Detect which cell encompasses the target text, then output its [X, Y] center coordinate. 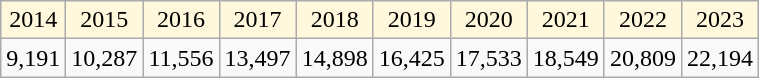
10,287 [104, 58]
2016 [181, 20]
2014 [34, 20]
2021 [566, 20]
16,425 [412, 58]
18,549 [566, 58]
2015 [104, 20]
2018 [334, 20]
9,191 [34, 58]
14,898 [334, 58]
13,497 [258, 58]
17,533 [488, 58]
2017 [258, 20]
11,556 [181, 58]
2022 [642, 20]
22,194 [720, 58]
20,809 [642, 58]
2020 [488, 20]
2023 [720, 20]
2019 [412, 20]
